Extract the [X, Y] coordinate from the center of the cell holding the provided text.  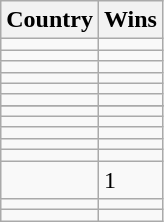
Wins [130, 20]
1 [130, 179]
Country [50, 20]
